Provide the [x, y] coordinate of the cell's center where the given text is located.  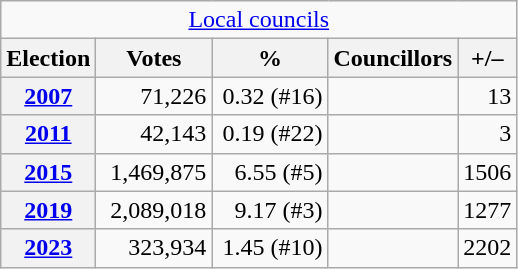
Election [48, 58]
2007 [48, 96]
2011 [48, 134]
0.32 (#16) [270, 96]
2,089,018 [154, 210]
2202 [488, 248]
1277 [488, 210]
3 [488, 134]
0.19 (#22) [270, 134]
Local councils [259, 20]
2023 [48, 248]
9.17 (#3) [270, 210]
71,226 [154, 96]
Votes [154, 58]
13 [488, 96]
1506 [488, 172]
1,469,875 [154, 172]
Councillors [393, 58]
2015 [48, 172]
6.55 (#5) [270, 172]
42,143 [154, 134]
323,934 [154, 248]
% [270, 58]
+/– [488, 58]
2019 [48, 210]
1.45 (#10) [270, 248]
